Determine the (x, y) coordinate at the center of the cell enclosing the given text.  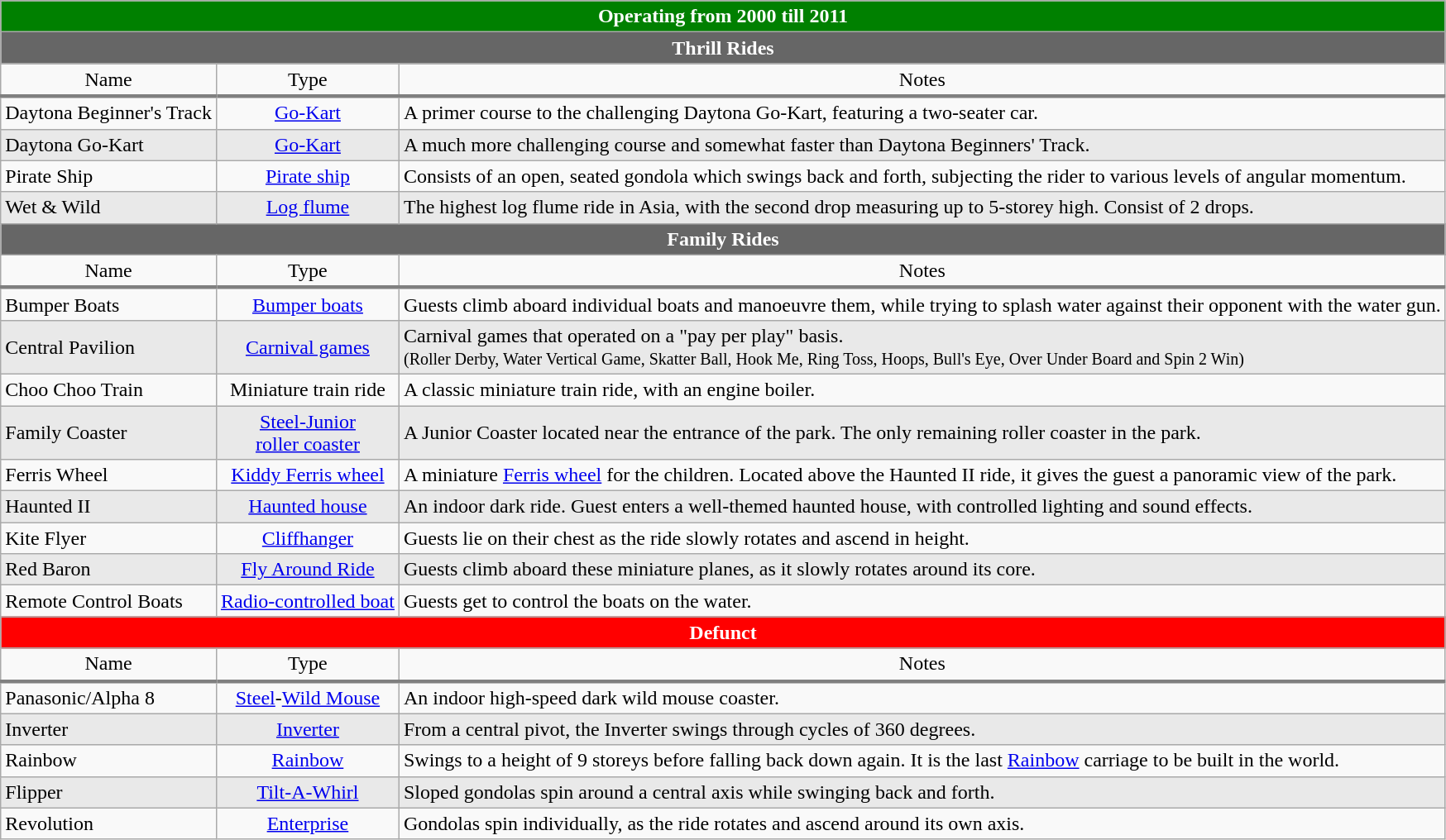
Remote Control Boats (109, 601)
Pirate ship (308, 176)
A much more challenging course and somewhat faster than Daytona Beginners' Track. (922, 145)
Red Baron (109, 570)
Panasonic/Alpha 8 (109, 698)
A primer course to the challenging Daytona Go-Kart, featuring a two-seater car. (922, 112)
Guests climb aboard individual boats and manoeuvre them, while trying to splash water against their opponent with the water gun. (922, 304)
Guests climb aboard these miniature planes, as it slowly rotates around its core. (922, 570)
An indoor dark ride. Guest enters a well-themed haunted house, with controlled lighting and sound effects. (922, 507)
Cliffhanger (308, 538)
Kiddy Ferris wheel (308, 475)
Steel-Juniorroller coaster (308, 432)
Daytona Go-Kart (109, 145)
A classic miniature train ride, with an engine boiler. (922, 389)
Kite Flyer (109, 538)
Guests get to control the boats on the water. (922, 601)
Family Coaster (109, 432)
The highest log flume ride in Asia, with the second drop measuring up to 5-storey high. Consist of 2 drops. (922, 208)
Bumper boats (308, 304)
Family Rides (723, 239)
Flipper (109, 792)
Guests lie on their chest as the ride slowly rotates and ascend in height. (922, 538)
Choo Choo Train (109, 389)
From a central pivot, the Inverter swings through cycles of 360 degrees. (922, 729)
Ferris Wheel (109, 475)
Sloped gondolas spin around a central axis while swinging back and forth. (922, 792)
Thrill Rides (723, 48)
Wet & Wild (109, 208)
Fly Around Ride (308, 570)
Central Pavilion (109, 347)
Radio-controlled boat (308, 601)
Daytona Beginner's Track (109, 112)
Defunct (723, 632)
Bumper Boats (109, 304)
Steel-Wild Mouse (308, 698)
Revolution (109, 823)
Enterprise (308, 823)
Swings to a height of 9 storeys before falling back down again. It is the last Rainbow carriage to be built in the world. (922, 761)
Miniature train ride (308, 389)
Operating from 2000 till 2011 (723, 17)
Carnival games (308, 347)
Pirate Ship (109, 176)
An indoor high-speed dark wild mouse coaster. (922, 698)
Haunted II (109, 507)
Log flume (308, 208)
Haunted house (308, 507)
Gondolas spin individually, as the ride rotates and ascend around its own axis. (922, 823)
Consists of an open, seated gondola which swings back and forth, subjecting the rider to various levels of angular momentum. (922, 176)
A miniature Ferris wheel for the children. Located above the Haunted II ride, it gives the guest a panoramic view of the park. (922, 475)
A Junior Coaster located near the entrance of the park. The only remaining roller coaster in the park. (922, 432)
Tilt-A-Whirl (308, 792)
